Identify which cell holds the provided text, then report its [x, y] central coordinate. 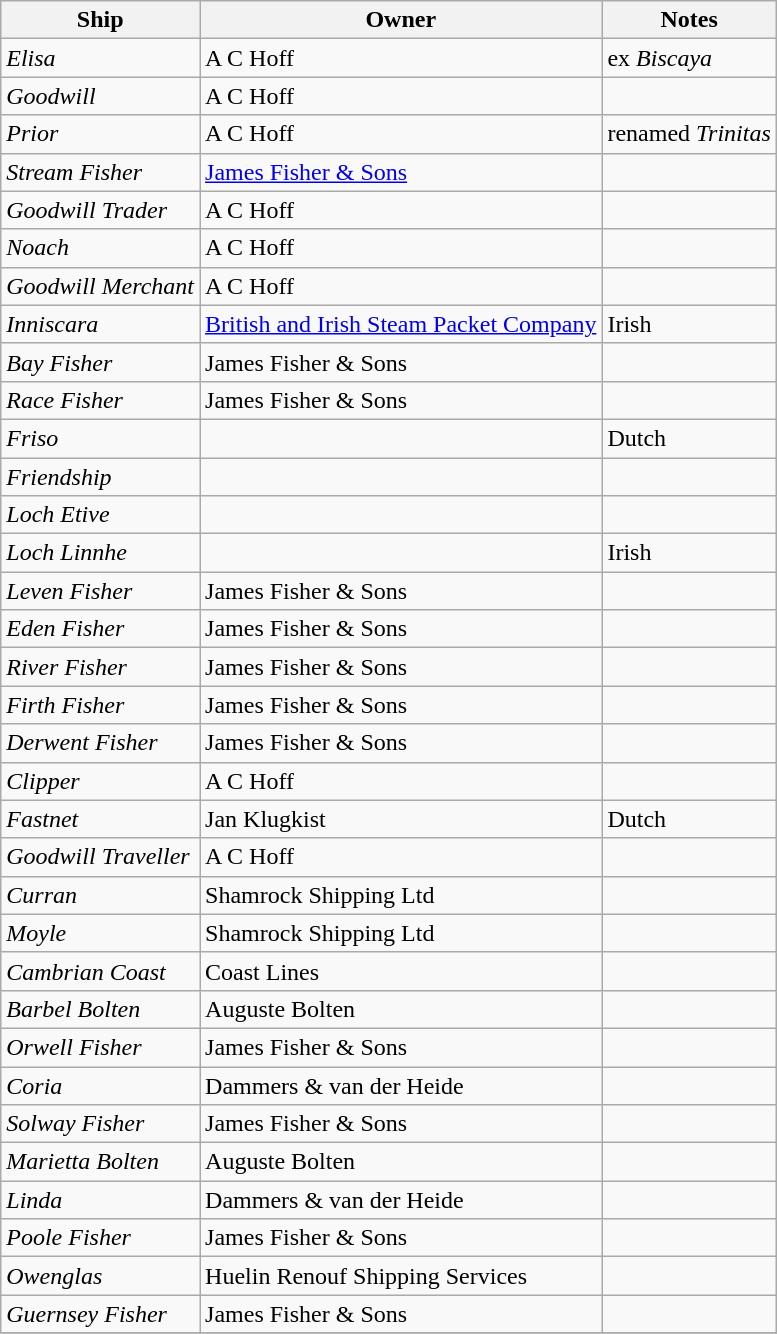
Moyle [100, 933]
Bay Fisher [100, 362]
Leven Fisher [100, 591]
British and Irish Steam Packet Company [401, 324]
Loch Etive [100, 515]
renamed Trinitas [689, 134]
Ship [100, 20]
Goodwill Traveller [100, 857]
Fastnet [100, 819]
Inniscara [100, 324]
Prior [100, 134]
Stream Fisher [100, 172]
Firth Fisher [100, 705]
Friso [100, 438]
Marietta Bolten [100, 1162]
Guernsey Fisher [100, 1314]
Owner [401, 20]
Huelin Renouf Shipping Services [401, 1276]
Owenglas [100, 1276]
Eden Fisher [100, 629]
Solway Fisher [100, 1124]
Barbel Bolten [100, 1009]
Poole Fisher [100, 1238]
Elisa [100, 58]
Coria [100, 1085]
Clipper [100, 781]
Loch Linnhe [100, 553]
Noach [100, 248]
Cambrian Coast [100, 971]
ex Biscaya [689, 58]
Goodwill [100, 96]
Race Fisher [100, 400]
Linda [100, 1200]
Goodwill Merchant [100, 286]
Orwell Fisher [100, 1047]
Derwent Fisher [100, 743]
River Fisher [100, 667]
Jan Klugkist [401, 819]
Notes [689, 20]
Coast Lines [401, 971]
Goodwill Trader [100, 210]
Curran [100, 895]
Friendship [100, 477]
